Find where the given text appears and provide that cell's center as (X, Y) coordinate. 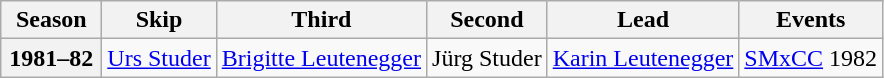
Urs Studer (159, 58)
Events (811, 20)
SMxCC 1982 (811, 58)
Skip (159, 20)
Karin Leutenegger (643, 58)
Season (52, 20)
Second (488, 20)
1981–82 (52, 58)
Brigitte Leutenegger (321, 58)
Third (321, 20)
Jürg Studer (488, 58)
Lead (643, 20)
